Locate the cell with the specified text and output its (x, y) center coordinate. 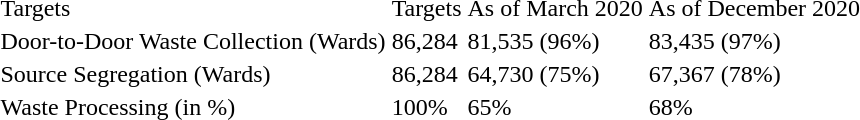
64,730 (75%) (555, 74)
81,535 (96%) (555, 41)
